Find where the given text appears and provide that cell's center as [X, Y] coordinate. 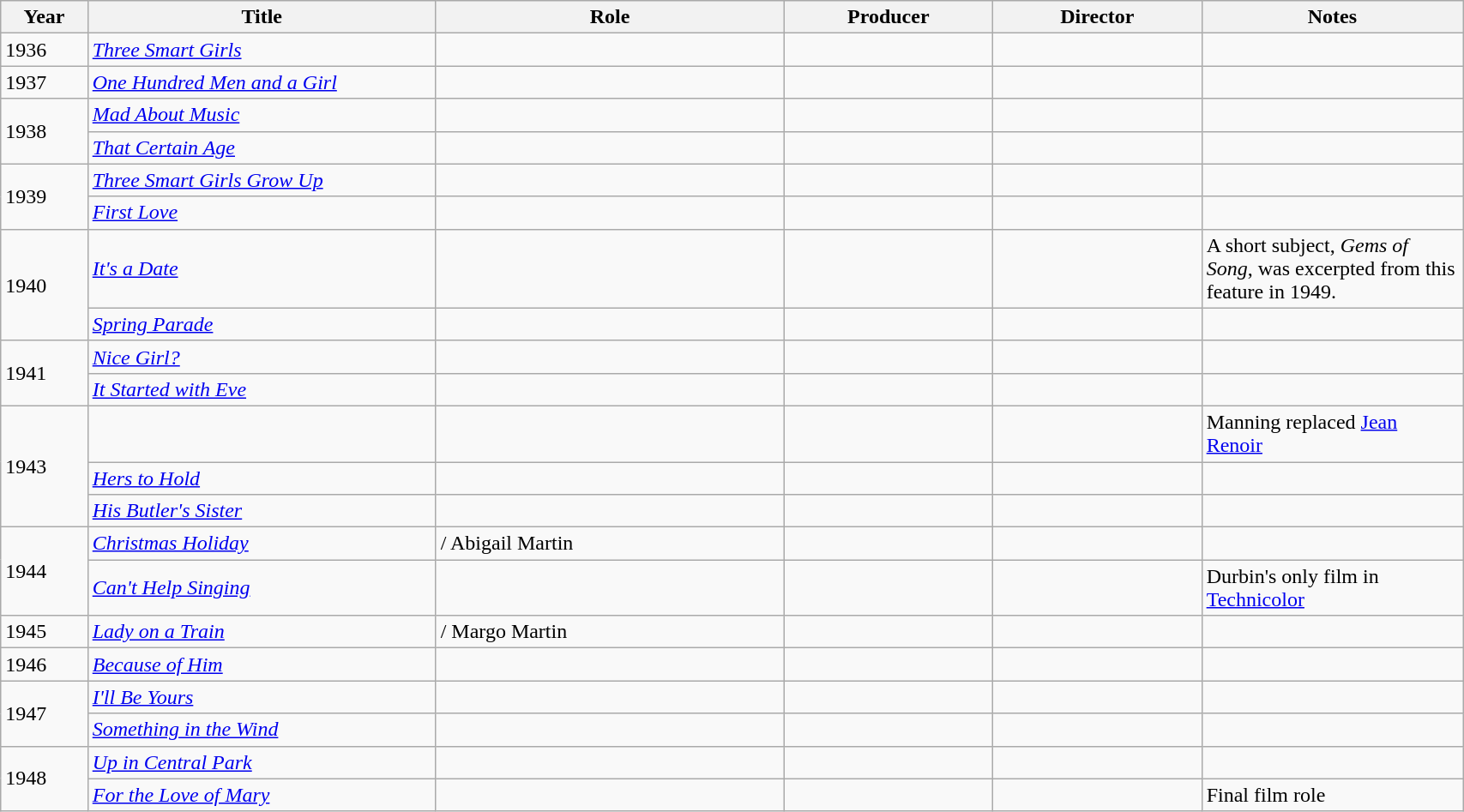
1944 [45, 571]
Durbin's only film in Technicolor [1333, 588]
1946 [45, 665]
Director [1098, 17]
1948 [45, 779]
It's a Date [262, 268]
1943 [45, 466]
That Certain Age [262, 147]
Christmas Holiday [262, 544]
1936 [45, 50]
Three Smart Girls Grow Up [262, 180]
1941 [45, 373]
/ Margo Martin [610, 632]
Notes [1333, 17]
For the Love of Mary [262, 795]
1939 [45, 196]
Because of Him [262, 665]
I'll Be Yours [262, 697]
First Love [262, 213]
1947 [45, 713]
Nice Girl? [262, 357]
Manning replaced Jean Renoir [1333, 434]
/ Abigail Martin [610, 544]
Something in the Wind [262, 730]
One Hundred Men and a Girl [262, 82]
Year [45, 17]
Three Smart Girls [262, 50]
Title [262, 17]
Lady on a Train [262, 632]
It Started with Eve [262, 389]
Spring Parade [262, 324]
Mad About Music [262, 115]
1940 [45, 285]
1945 [45, 632]
Up in Central Park [262, 762]
His Butler's Sister [262, 511]
Role [610, 17]
Final film role [1333, 795]
Hers to Hold [262, 478]
1938 [45, 131]
Can't Help Singing [262, 588]
Producer [889, 17]
A short subject, Gems of Song, was excerpted from this feature in 1949. [1333, 268]
1937 [45, 82]
